Search for the cell housing the specified text and yield its [X, Y] center coordinate. 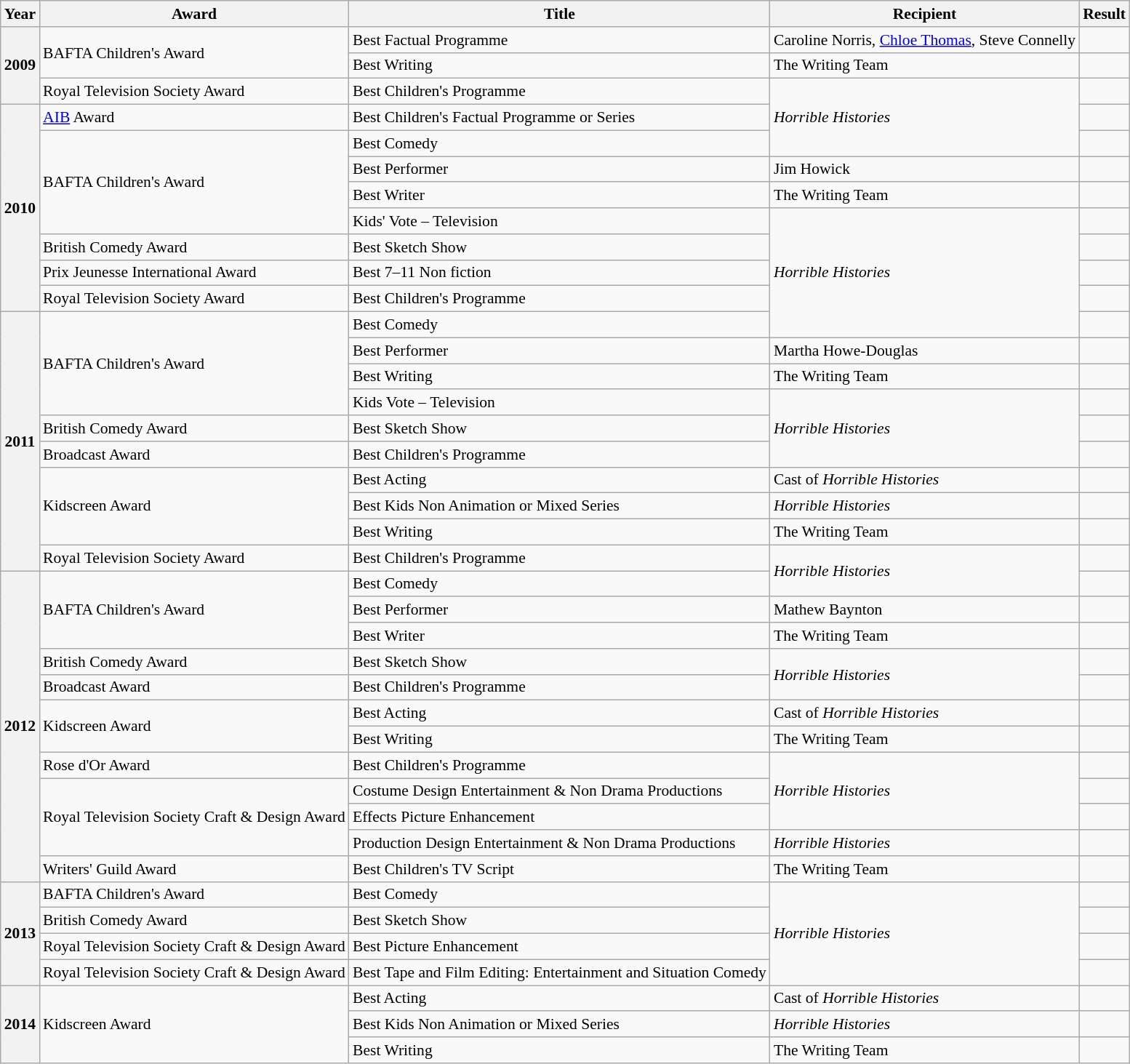
Best Children's TV Script [560, 869]
Best Factual Programme [560, 40]
2014 [20, 1024]
2013 [20, 933]
Mathew Baynton [925, 610]
Recipient [925, 14]
2011 [20, 441]
Jim Howick [925, 169]
Martha Howe-Douglas [925, 351]
Best Picture Enhancement [560, 947]
2009 [20, 65]
Production Design Entertainment & Non Drama Productions [560, 843]
Kids' Vote – Television [560, 221]
Kids Vote – Television [560, 403]
Best Children's Factual Programme or Series [560, 118]
Year [20, 14]
Effects Picture Enhancement [560, 817]
Costume Design Entertainment & Non Drama Productions [560, 791]
Caroline Norris, Chloe Thomas, Steve Connelly [925, 40]
Title [560, 14]
2010 [20, 208]
Best Tape and Film Editing: Entertainment and Situation Comedy [560, 972]
Best 7–11 Non fiction [560, 273]
Rose d'Or Award [194, 765]
Result [1104, 14]
Writers' Guild Award [194, 869]
Prix Jeunesse International Award [194, 273]
2012 [20, 727]
AIB Award [194, 118]
Award [194, 14]
